Search for the cell housing the specified text and yield its (x, y) center coordinate. 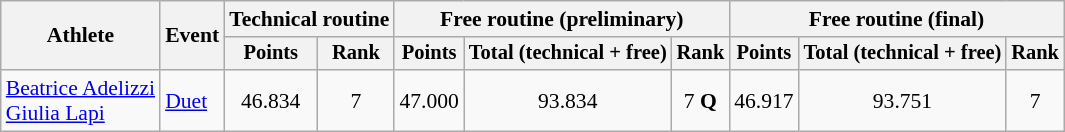
Duet (192, 100)
Event (192, 36)
Free routine (final) (896, 19)
93.834 (568, 100)
46.917 (764, 100)
47.000 (428, 100)
7 Q (701, 100)
46.834 (270, 100)
93.751 (903, 100)
Technical routine (309, 19)
Athlete (80, 36)
Free routine (preliminary) (562, 19)
Beatrice AdelizziGiulia Lapi (80, 100)
